Search for the cell housing the specified text and yield its (X, Y) center coordinate. 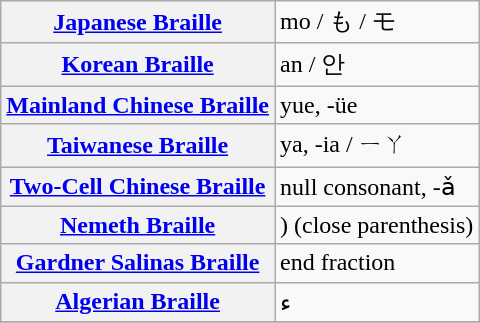
Gardner Salinas Braille (138, 263)
Taiwanese Braille (138, 146)
Korean Braille (138, 64)
Japanese Braille (138, 22)
ya, -ia / ㄧㄚ (376, 146)
Mainland Chinese Braille (138, 105)
Algerian Braille (138, 302)
an / 안 (376, 64)
) (close parenthesis) (376, 225)
end fraction (376, 263)
ء ‎ (376, 302)
Nemeth Braille (138, 225)
null consonant, -ǎ (376, 186)
mo / も / モ (376, 22)
Two-Cell Chinese Braille (138, 186)
yue, -üe (376, 105)
